Return the [x, y] coordinate for the center point of the cell that contains the specified text.  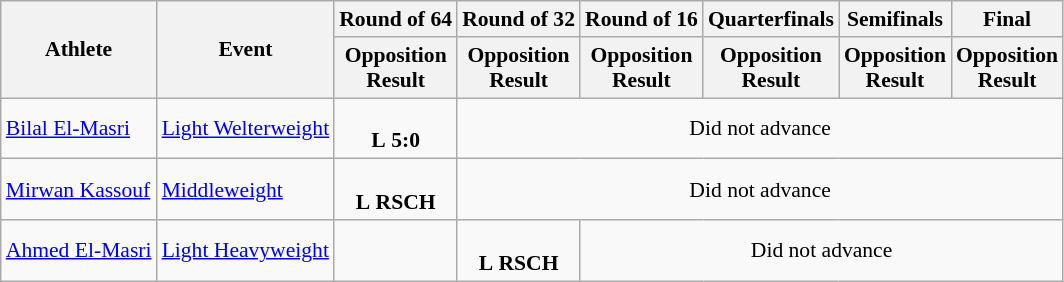
Middleweight [246, 190]
Light Heavyweight [246, 250]
Round of 32 [518, 19]
L 5:0 [396, 128]
Semifinals [895, 19]
Round of 16 [642, 19]
Bilal El-Masri [79, 128]
Final [1007, 19]
Ahmed El-Masri [79, 250]
Event [246, 50]
Light Welterweight [246, 128]
Athlete [79, 50]
Round of 64 [396, 19]
Mirwan Kassouf [79, 190]
Quarterfinals [771, 19]
